Detect which cell encompasses the target text, then output its (X, Y) center coordinate. 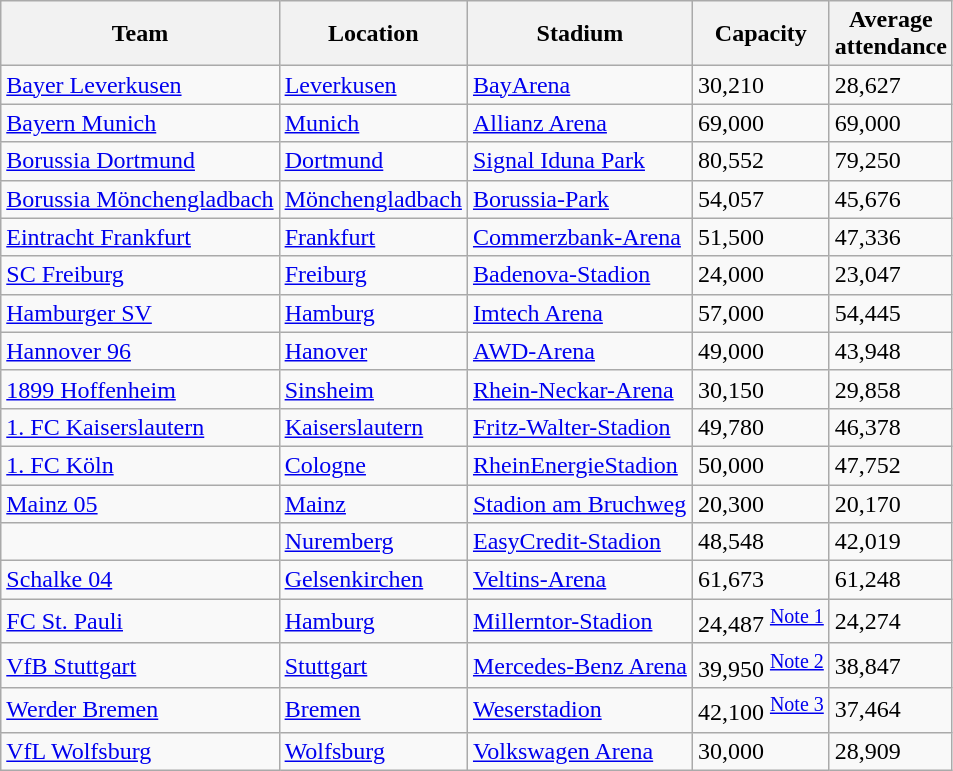
38,847 (890, 666)
24,274 (890, 622)
Rhein-Neckar-Arena (580, 389)
1. FC Köln (140, 465)
Wolfsburg (373, 751)
SC Freiburg (140, 275)
Schalke 04 (140, 580)
VfL Wolfsburg (140, 751)
Mönchengladbach (373, 199)
BayArena (580, 85)
Dortmund (373, 161)
49,000 (760, 351)
Millerntor-Stadion (580, 622)
47,336 (890, 237)
24,000 (760, 275)
Leverkusen (373, 85)
Volkswagen Arena (580, 751)
Stuttgart (373, 666)
Munich (373, 123)
39,950 Note 2 (760, 666)
57,000 (760, 313)
Averageattendance (890, 34)
45,676 (890, 199)
29,858 (890, 389)
54,057 (760, 199)
Bremen (373, 710)
Hanover (373, 351)
61,673 (760, 580)
24,487 Note 1 (760, 622)
47,752 (890, 465)
49,780 (760, 427)
Werder Bremen (140, 710)
43,948 (890, 351)
Mainz (373, 503)
51,500 (760, 237)
Commerzbank-Arena (580, 237)
54,445 (890, 313)
30,150 (760, 389)
42,019 (890, 542)
Kaiserslautern (373, 427)
Stadion am Bruchweg (580, 503)
Fritz-Walter-Stadion (580, 427)
Location (373, 34)
80,552 (760, 161)
79,250 (890, 161)
48,548 (760, 542)
Nuremberg (373, 542)
Borussia-Park (580, 199)
Bayern Munich (140, 123)
Borussia Dortmund (140, 161)
23,047 (890, 275)
RheinEnergieStadion (580, 465)
28,909 (890, 751)
Imtech Arena (580, 313)
50,000 (760, 465)
28,627 (890, 85)
Veltins-Arena (580, 580)
AWD-Arena (580, 351)
42,100 Note 3 (760, 710)
FC St. Pauli (140, 622)
Allianz Arena (580, 123)
Stadium (580, 34)
Mercedes-Benz Arena (580, 666)
1899 Hoffenheim (140, 389)
30,000 (760, 751)
Weserstadion (580, 710)
Badenova-Stadion (580, 275)
30,210 (760, 85)
Eintracht Frankfurt (140, 237)
61,248 (890, 580)
Capacity (760, 34)
1. FC Kaiserslautern (140, 427)
Team (140, 34)
Sinsheim (373, 389)
Mainz 05 (140, 503)
Borussia Mönchengladbach (140, 199)
20,170 (890, 503)
Bayer Leverkusen (140, 85)
37,464 (890, 710)
Gelsenkirchen (373, 580)
Hannover 96 (140, 351)
Frankfurt (373, 237)
VfB Stuttgart (140, 666)
46,378 (890, 427)
Hamburger SV (140, 313)
EasyCredit-Stadion (580, 542)
Cologne (373, 465)
20,300 (760, 503)
Freiburg (373, 275)
Signal Iduna Park (580, 161)
